Capture the cell that displays the provided text and extract its [X, Y] central coordinate. 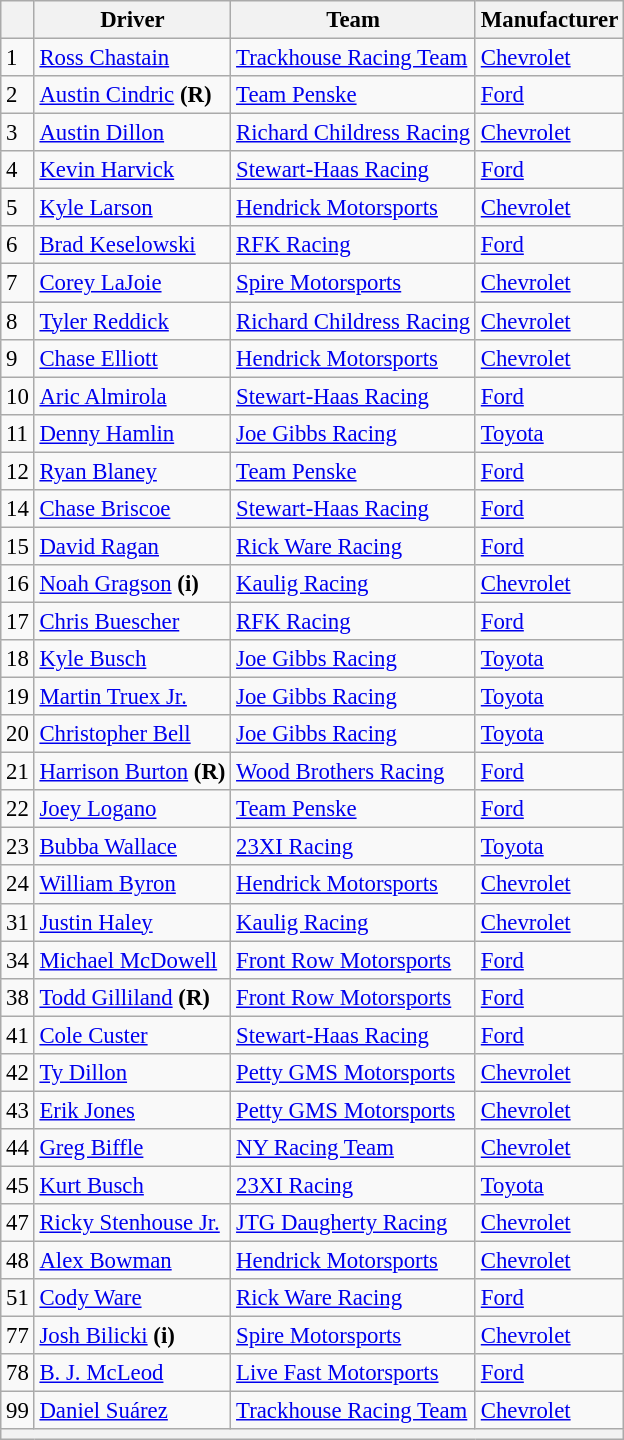
99 [18, 1411]
18 [18, 659]
Corey LaJoie [132, 283]
17 [18, 621]
NY Racing Team [354, 1148]
44 [18, 1148]
Tyler Reddick [132, 321]
JTG Daugherty Racing [354, 1223]
Kyle Larson [132, 208]
9 [18, 358]
Team [354, 20]
Alex Bowman [132, 1261]
Martin Truex Jr. [132, 697]
2 [18, 95]
Manufacturer [549, 20]
Austin Cindric (R) [132, 95]
Ty Dillon [132, 1073]
47 [18, 1223]
Ross Chastain [132, 58]
Kurt Busch [132, 1185]
Greg Biffle [132, 1148]
Christopher Bell [132, 734]
34 [18, 960]
Wood Brothers Racing [354, 772]
Cole Custer [132, 1035]
Kevin Harvick [132, 170]
Bubba Wallace [132, 847]
1 [18, 58]
20 [18, 734]
6 [18, 245]
Josh Bilicki (i) [132, 1336]
23 [18, 847]
Kyle Busch [132, 659]
Austin Dillon [132, 133]
Ricky Stenhouse Jr. [132, 1223]
48 [18, 1261]
Ryan Blaney [132, 471]
Chris Buescher [132, 621]
William Byron [132, 885]
Driver [132, 20]
Michael McDowell [132, 960]
Aric Almirola [132, 396]
Justin Haley [132, 922]
Denny Hamlin [132, 433]
Live Fast Motorsports [354, 1373]
11 [18, 433]
5 [18, 208]
15 [18, 546]
16 [18, 584]
Noah Gragson (i) [132, 584]
31 [18, 922]
19 [18, 697]
Erik Jones [132, 1110]
24 [18, 885]
8 [18, 321]
77 [18, 1336]
10 [18, 396]
14 [18, 509]
38 [18, 997]
3 [18, 133]
12 [18, 471]
B. J. McLeod [132, 1373]
22 [18, 809]
51 [18, 1298]
78 [18, 1373]
42 [18, 1073]
45 [18, 1185]
Todd Gilliland (R) [132, 997]
Harrison Burton (R) [132, 772]
43 [18, 1110]
Cody Ware [132, 1298]
Brad Keselowski [132, 245]
Chase Briscoe [132, 509]
Joey Logano [132, 809]
21 [18, 772]
David Ragan [132, 546]
Chase Elliott [132, 358]
Daniel Suárez [132, 1411]
41 [18, 1035]
4 [18, 170]
7 [18, 283]
